Extract the (x, y) coordinate from the center of the cell holding the provided text.  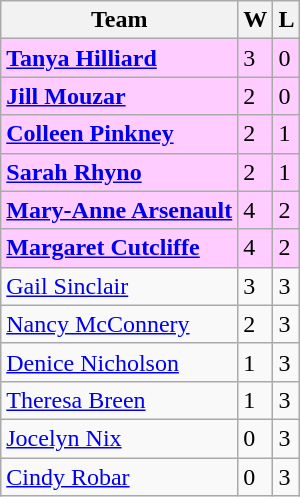
Cindy Robar (120, 477)
Team (120, 20)
Mary-Anne Arsenault (120, 210)
Colleen Pinkney (120, 134)
W (256, 20)
Jocelyn Nix (120, 438)
Margaret Cutcliffe (120, 248)
Denice Nicholson (120, 362)
Sarah Rhyno (120, 172)
Nancy McConnery (120, 324)
Theresa Breen (120, 400)
Gail Sinclair (120, 286)
Jill Mouzar (120, 96)
Tanya Hilliard (120, 58)
L (286, 20)
